Locate the cell with the specified text and output its [X, Y] center coordinate. 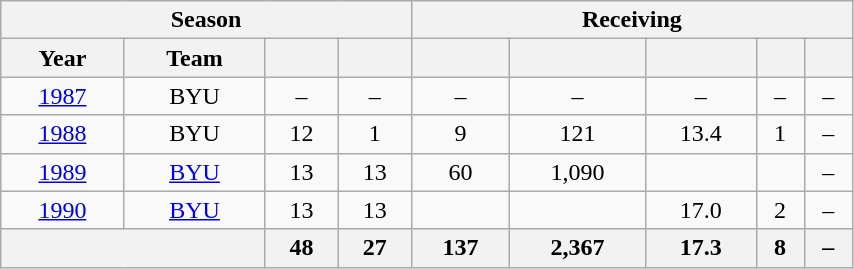
27 [374, 248]
Receiving [632, 20]
60 [460, 172]
Team [194, 58]
48 [302, 248]
17.0 [700, 210]
121 [578, 134]
1990 [62, 210]
Season [206, 20]
137 [460, 248]
1989 [62, 172]
2,367 [578, 248]
8 [780, 248]
1,090 [578, 172]
13.4 [700, 134]
2 [780, 210]
Year [62, 58]
1987 [62, 96]
1988 [62, 134]
12 [302, 134]
9 [460, 134]
17.3 [700, 248]
